Capture the cell that displays the provided text and extract its (x, y) central coordinate. 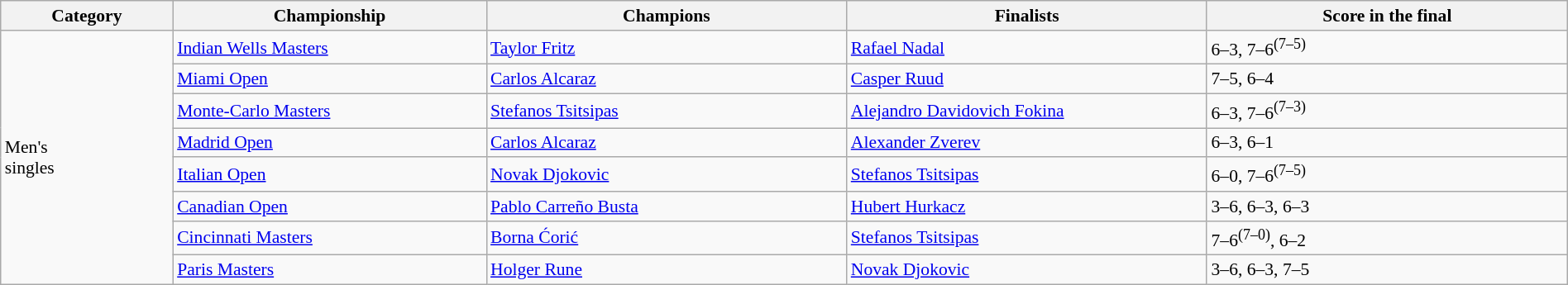
6–3, 7–6(7–3) (1387, 111)
Madrid Open (329, 143)
Holger Rune (667, 270)
Alejandro Davidovich Fokina (1027, 111)
Rafael Nadal (1027, 48)
Category (87, 16)
3–6, 6–3, 7–5 (1387, 270)
6–3, 6–1 (1387, 143)
Paris Masters (329, 270)
Casper Ruud (1027, 79)
6–0, 7–6(7–5) (1387, 175)
Italian Open (329, 175)
Championship (329, 16)
7–5, 6–4 (1387, 79)
Champions (667, 16)
Borna Ćorić (667, 238)
Canadian Open (329, 207)
Finalists (1027, 16)
Indian Wells Masters (329, 48)
3–6, 6–3, 6–3 (1387, 207)
Cincinnati Masters (329, 238)
Men'ssingles (87, 158)
Pablo Carreño Busta (667, 207)
7–6(7–0), 6–2 (1387, 238)
Hubert Hurkacz (1027, 207)
Monte-Carlo Masters (329, 111)
Alexander Zverev (1027, 143)
6–3, 7–6(7–5) (1387, 48)
Score in the final (1387, 16)
Miami Open (329, 79)
Taylor Fritz (667, 48)
